Scan for the cell matching the given text and deliver its [X, Y] coordinate at center. 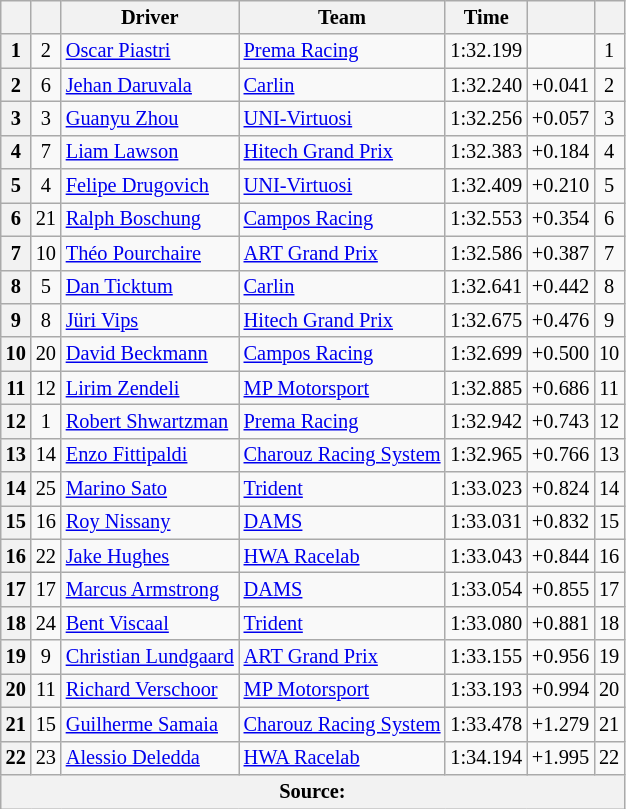
+0.881 [560, 623]
1:32.553 [486, 219]
Marcus Armstrong [150, 589]
Roy Nissany [150, 522]
Ralph Boschung [150, 219]
1:33.023 [486, 489]
+1.279 [560, 724]
1:32.240 [486, 85]
1:33.031 [486, 522]
25 [46, 489]
Jüri Vips [150, 320]
+0.994 [560, 690]
1:32.641 [486, 287]
+0.832 [560, 522]
Liam Lawson [150, 152]
+0.956 [560, 657]
1:32.199 [486, 51]
Dan Ticktum [150, 287]
+0.743 [560, 421]
Alessio Deledda [150, 758]
Christian Lundgaard [150, 657]
+0.824 [560, 489]
Source: [312, 791]
1:33.155 [486, 657]
+0.855 [560, 589]
1:32.586 [486, 253]
1:32.675 [486, 320]
Lirim Zendeli [150, 388]
Felipe Drugovich [150, 186]
1:33.478 [486, 724]
1:34.194 [486, 758]
1:32.965 [486, 455]
1:33.054 [486, 589]
+0.041 [560, 85]
Richard Verschoor [150, 690]
Oscar Piastri [150, 51]
Enzo Fittipaldi [150, 455]
Driver [150, 17]
+0.844 [560, 556]
1:32.256 [486, 118]
Robert Shwartzman [150, 421]
1:33.043 [486, 556]
1:33.080 [486, 623]
+0.476 [560, 320]
1:32.409 [486, 186]
1:32.699 [486, 354]
Team [342, 17]
David Beckmann [150, 354]
Time [486, 17]
+1.995 [560, 758]
Jehan Daruvala [150, 85]
+0.184 [560, 152]
1:32.885 [486, 388]
+0.057 [560, 118]
Guanyu Zhou [150, 118]
+0.354 [560, 219]
+0.442 [560, 287]
Théo Pourchaire [150, 253]
23 [46, 758]
+0.387 [560, 253]
+0.210 [560, 186]
+0.500 [560, 354]
1:32.383 [486, 152]
Marino Sato [150, 489]
Bent Viscaal [150, 623]
Jake Hughes [150, 556]
+0.686 [560, 388]
24 [46, 623]
Guilherme Samaia [150, 724]
+0.766 [560, 455]
1:33.193 [486, 690]
1:32.942 [486, 421]
